Scan for the cell matching the given text and deliver its (x, y) coordinate at center. 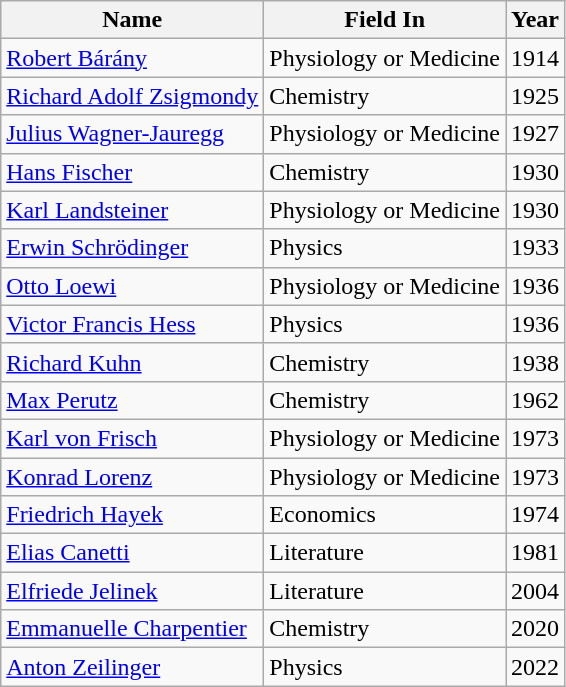
1927 (536, 134)
1974 (536, 515)
Karl Landsteiner (132, 210)
Konrad Lorenz (132, 477)
Max Perutz (132, 400)
2022 (536, 667)
Karl von Frisch (132, 438)
Anton Zeilinger (132, 667)
Name (132, 20)
Otto Loewi (132, 286)
Elfriede Jelinek (132, 591)
Economics (385, 515)
1981 (536, 553)
1938 (536, 362)
1962 (536, 400)
Richard Kuhn (132, 362)
Victor Francis Hess (132, 324)
1933 (536, 248)
Erwin Schrödinger (132, 248)
Friedrich Hayek (132, 515)
2020 (536, 629)
1914 (536, 58)
1925 (536, 96)
Julius Wagner-Jauregg (132, 134)
Elias Canetti (132, 553)
Robert Bárány (132, 58)
Year (536, 20)
2004 (536, 591)
Richard Adolf Zsigmondy (132, 96)
Hans Fischer (132, 172)
Emmanuelle Charpentier (132, 629)
Field In (385, 20)
